Determine the (X, Y) coordinate at the center of the cell enclosing the given text.  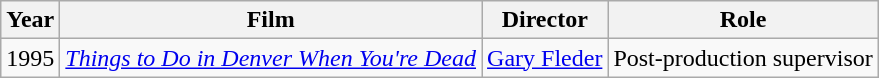
Things to Do in Denver When You're Dead (271, 58)
Gary Fleder (545, 58)
Year (30, 20)
Post-production supervisor (743, 58)
Film (271, 20)
Director (545, 20)
1995 (30, 58)
Role (743, 20)
